Search for the cell housing the specified text and yield its (X, Y) center coordinate. 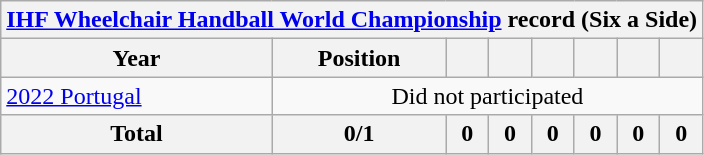
IHF Wheelchair Handball World Championship record (Six a Side) (352, 20)
Did not participated (487, 96)
Year (136, 58)
Total (136, 134)
0/1 (359, 134)
2022 Portugal (136, 96)
Position (359, 58)
